For the text-containing cell, return its midpoint in [x, y] coordinate format. 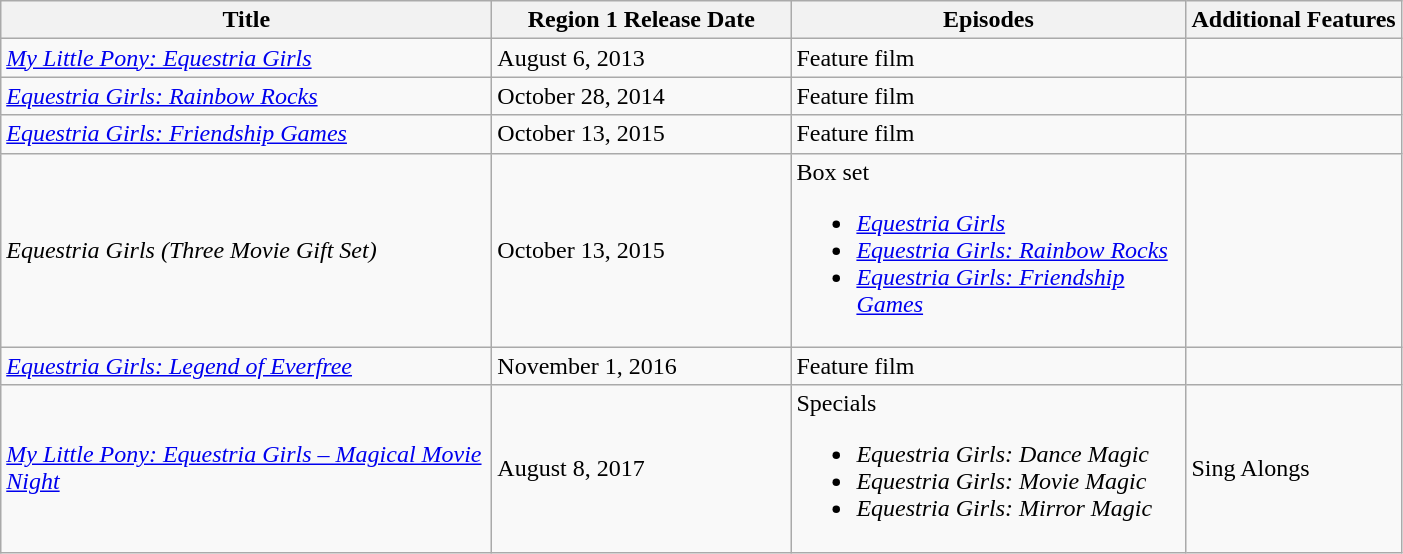
Episodes [988, 20]
SpecialsEquestria Girls: Dance MagicEquestria Girls: Movie MagicEquestria Girls: Mirror Magic [988, 468]
My Little Pony: Equestria Girls – Magical Movie Night [246, 468]
October 28, 2014 [642, 96]
Equestria Girls: Legend of Everfree [246, 366]
Region 1 Release Date [642, 20]
Equestria Girls (Three Movie Gift Set) [246, 250]
Title [246, 20]
Box setEquestria GirlsEquestria Girls: Rainbow RocksEquestria Girls: Friendship Games [988, 250]
Equestria Girls: Rainbow Rocks [246, 96]
August 8, 2017 [642, 468]
November 1, 2016 [642, 366]
Equestria Girls: Friendship Games [246, 134]
My Little Pony: Equestria Girls [246, 58]
Sing Alongs [1294, 468]
Additional Features [1294, 20]
August 6, 2013 [642, 58]
